For the text-containing cell, return its midpoint in (x, y) coordinate format. 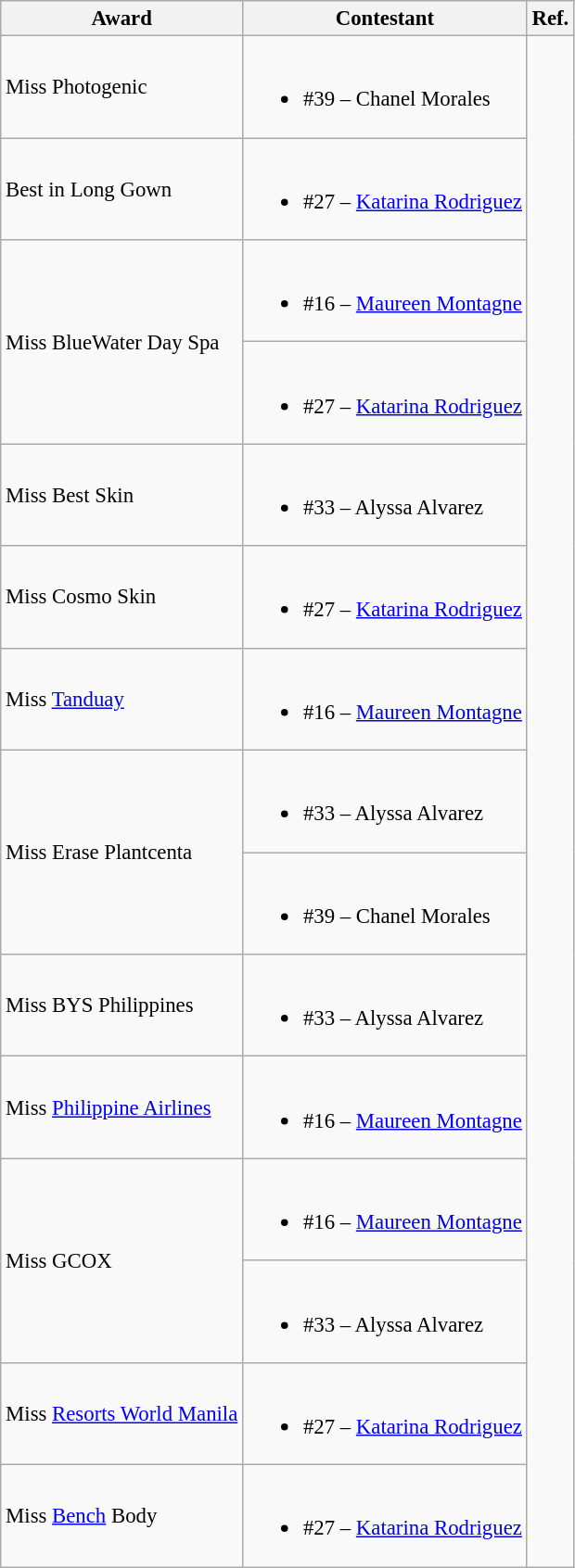
Miss Photogenic (122, 87)
Award (122, 19)
Miss BlueWater Day Spa (122, 342)
Miss Philippine Airlines (122, 1107)
Miss Resorts World Manila (122, 1414)
Miss Bench Body (122, 1516)
Miss Cosmo Skin (122, 597)
Miss Tanduay (122, 699)
Contestant (386, 19)
Best in Long Gown (122, 189)
Miss Erase Plantcenta (122, 853)
Miss BYS Philippines (122, 1005)
Ref. (550, 19)
Miss Best Skin (122, 495)
Miss GCOX (122, 1260)
